Find where the given text appears and provide that cell's center as [x, y] coordinate. 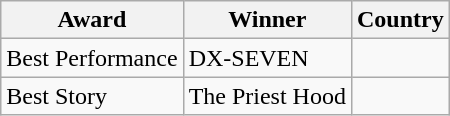
Best Performance [92, 58]
Winner [267, 20]
Award [92, 20]
DX-SEVEN [267, 58]
Best Story [92, 96]
The Priest Hood [267, 96]
Country [400, 20]
